From the cell containing the given text, extract its center point as (X, Y) coordinate. 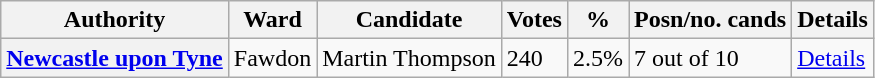
Votes (534, 20)
240 (534, 58)
Ward (272, 20)
Fawdon (272, 58)
Authority (115, 20)
Martin Thompson (410, 58)
2.5% (598, 58)
7 out of 10 (710, 58)
Candidate (410, 20)
Newcastle upon Tyne (115, 58)
% (598, 20)
Posn/no. cands (710, 20)
